Return (X, Y) of the center of cell containing provided text 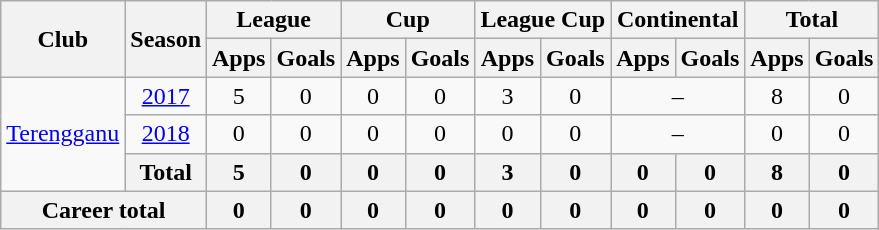
2018 (166, 134)
Cup (408, 20)
Season (166, 39)
League (274, 20)
Terengganu (63, 134)
Continental (678, 20)
Club (63, 39)
League Cup (543, 20)
2017 (166, 96)
Career total (104, 210)
